Pinpoint the cell where the given text exists, returning its (x, y) midpoint coordinate. 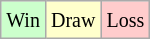
Loss (126, 20)
Draw (72, 20)
Win (24, 20)
